Detect which cell encompasses the target text, then output its (x, y) center coordinate. 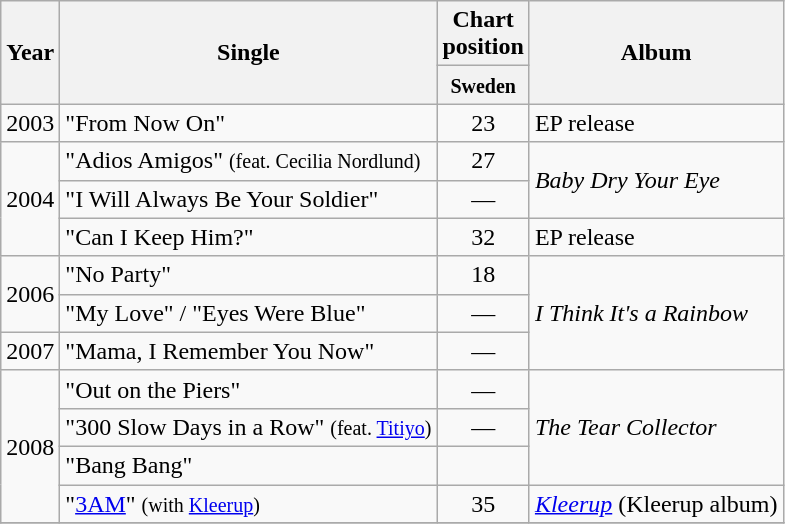
"I Will Always Be Your Soldier" (248, 199)
"No Party" (248, 275)
"Mama, I Remember You Now" (248, 351)
"3AM" (with Kleerup) (248, 503)
Sweden (483, 85)
23 (483, 123)
32 (483, 237)
"300 Slow Days in a Row" (feat. Titiyo) (248, 427)
"From Now On" (248, 123)
35 (483, 503)
"My Love" / "Eyes Were Blue" (248, 313)
Album (656, 52)
Baby Dry Your Eye (656, 180)
Chart position (483, 34)
Single (248, 52)
27 (483, 161)
2007 (30, 351)
"Can I Keep Him?" (248, 237)
18 (483, 275)
2008 (30, 446)
"Adios Amigos" (feat. Cecilia Nordlund) (248, 161)
Year (30, 52)
2006 (30, 294)
I Think It's a Rainbow (656, 313)
"Out on the Piers" (248, 389)
2004 (30, 199)
Kleerup (Kleerup album) (656, 503)
2003 (30, 123)
The Tear Collector (656, 427)
"Bang Bang" (248, 465)
